Determine the (X, Y) coordinate at the center of the cell enclosing the given text.  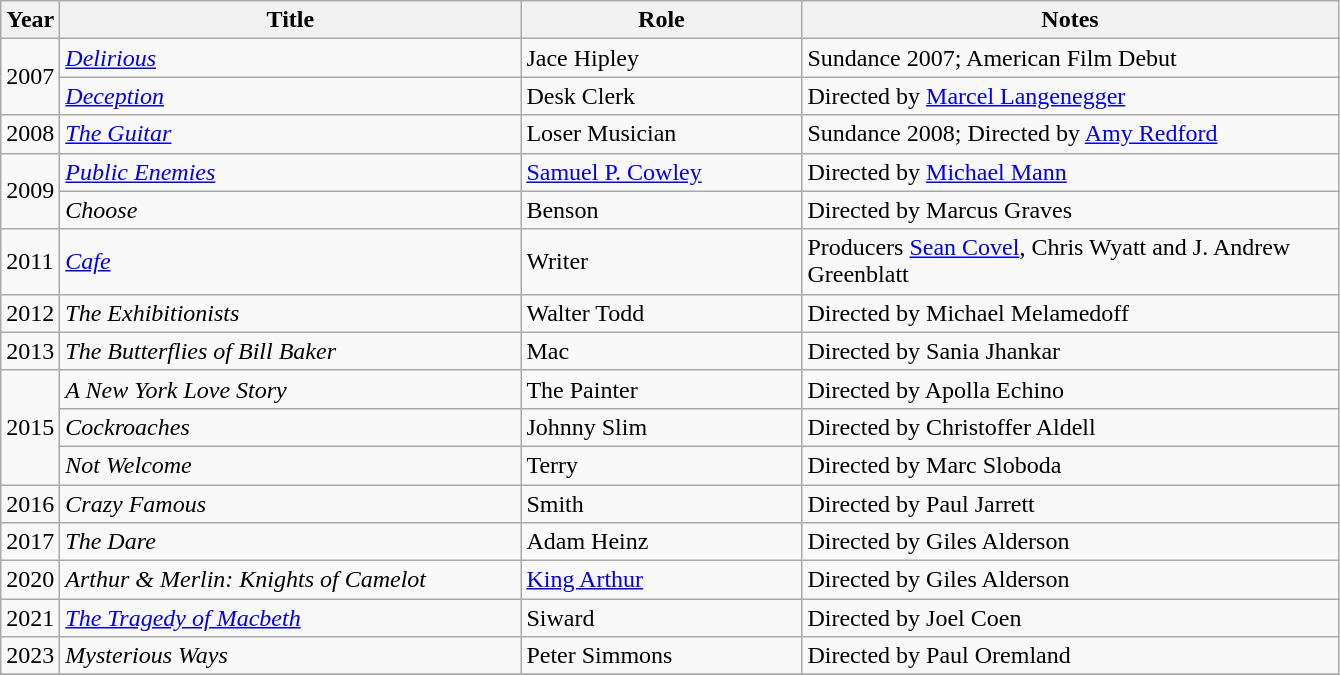
Directed by Marc Sloboda (1070, 465)
Producers Sean Covel, Chris Wyatt and J. Andrew Greenblatt (1070, 262)
Role (662, 20)
Notes (1070, 20)
Year (30, 20)
The Butterflies of Bill Baker (290, 351)
The Painter (662, 389)
Mac (662, 351)
Crazy Famous (290, 503)
Smith (662, 503)
Terry (662, 465)
A New York Love Story (290, 389)
Loser Musician (662, 134)
Cockroaches (290, 427)
Directed by Joel Coen (1070, 618)
The Guitar (290, 134)
2023 (30, 656)
Sundance 2007; American Film Debut (1070, 58)
2008 (30, 134)
Walter Todd (662, 313)
2012 (30, 313)
Not Welcome (290, 465)
Directed by Paul Oremland (1070, 656)
Siward (662, 618)
Arthur & Merlin: Knights of Camelot (290, 580)
Writer (662, 262)
Directed by Paul Jarrett (1070, 503)
Directed by Michael Mann (1070, 172)
The Exhibitionists (290, 313)
Sundance 2008; Directed by Amy Redford (1070, 134)
The Dare (290, 542)
King Arthur (662, 580)
Peter Simmons (662, 656)
Cafe (290, 262)
Public Enemies (290, 172)
Johnny Slim (662, 427)
Mysterious Ways (290, 656)
Deception (290, 96)
2009 (30, 191)
Directed by Marcus Graves (1070, 210)
The Tragedy of Macbeth (290, 618)
Benson (662, 210)
Desk Clerk (662, 96)
2007 (30, 77)
Directed by Apolla Echino (1070, 389)
Samuel P. Cowley (662, 172)
Title (290, 20)
Directed by Sania Jhankar (1070, 351)
Choose (290, 210)
Delirious (290, 58)
2016 (30, 503)
Adam Heinz (662, 542)
2021 (30, 618)
2015 (30, 427)
2013 (30, 351)
Directed by Michael Melamedoff (1070, 313)
Directed by Christoffer Aldell (1070, 427)
Jace Hipley (662, 58)
2011 (30, 262)
2020 (30, 580)
2017 (30, 542)
Directed by Marcel Langenegger (1070, 96)
